Search for the cell housing the specified text and yield its (X, Y) center coordinate. 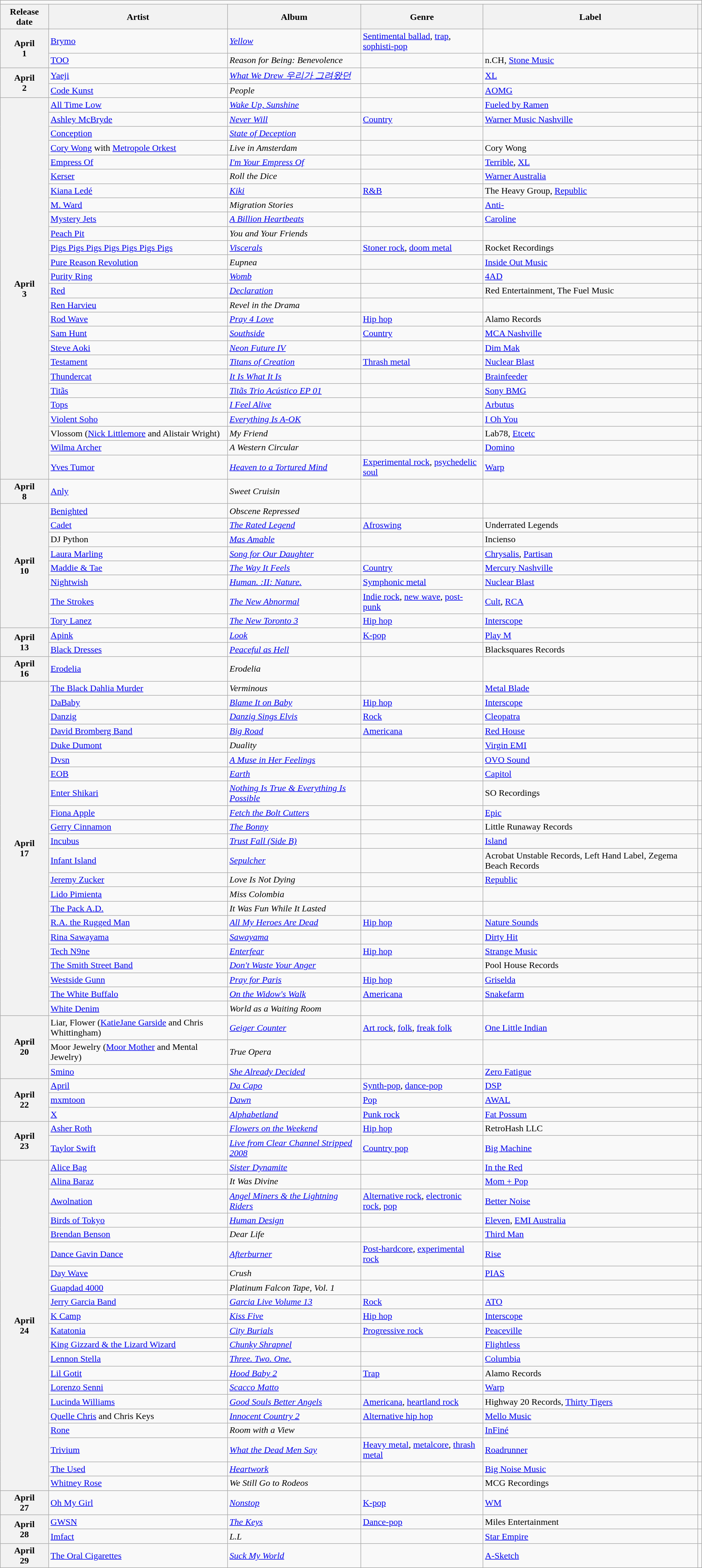
Caroline (590, 219)
Yaeji (138, 76)
April28 (25, 1529)
Lucinda Williams (138, 1402)
Westside Gunn (138, 980)
Americana, heartland rock (422, 1402)
Kiki (294, 191)
Guapdad 4000 (138, 1287)
Cadet (138, 525)
Inside Out Music (590, 262)
Sam Hunt (138, 334)
Steve Aoki (138, 348)
A Western Circular (294, 448)
The Bonny (294, 827)
Katatonia (138, 1330)
April3 (25, 289)
Conception (138, 134)
AOMG (590, 91)
Cleopatra (590, 717)
April27 (25, 1502)
Sweet Cruisin (294, 492)
April22 (25, 1100)
April17 (25, 848)
Reason for Being: Benevolence (294, 60)
Titãs Trio Acústico EP 01 (294, 391)
April (138, 1086)
Album (294, 17)
Don't Waste Your Anger (294, 965)
Zero Fatigue (590, 1071)
Anly (138, 492)
Mystery Jets (138, 219)
Chunky Shrapnel (294, 1345)
Afroswing (422, 525)
Domino (590, 448)
Trivium (138, 1450)
Thrash metal (422, 362)
I Oh You (590, 419)
Wilma Archer (138, 448)
April23 (25, 1141)
April2 (25, 83)
Apink (138, 635)
The New Toronto 3 (294, 621)
MCG Recordings (590, 1483)
Danzig Sings Elvis (294, 717)
Innocent Country 2 (294, 1416)
Star Empire (590, 1536)
The Strokes (138, 602)
Asher Roth (138, 1129)
Laura Marling (138, 553)
Mercury Nashville (590, 568)
Post-hardcore, experimental rock (422, 1254)
Pool House Records (590, 965)
Kiana Ledé (138, 191)
Pray 4 Love (294, 319)
Liar, Flower (KatieJane Garside and Chris Whittingham) (138, 1027)
Fiona Apple (138, 812)
Infant Island (138, 861)
Virgin EMI (590, 745)
DaBaby (138, 702)
Cory Wong (590, 148)
A-Sketch (590, 1556)
Pigs Pigs Pigs Pigs Pigs Pigs Pigs (138, 248)
It Was Fun While It Lasted (294, 908)
Columbia (590, 1359)
Big Road (294, 731)
Pop (422, 1100)
Scacco Matto (294, 1388)
Da Capo (294, 1086)
Benighted (138, 511)
Rod Wave (138, 319)
Empress Of (138, 162)
Neon Future IV (294, 348)
Eleven, EMI Australia (590, 1220)
Geiger Counter (294, 1027)
Jeremy Zucker (138, 880)
Lorenzo Senni (138, 1388)
Black Dresses (138, 649)
My Friend (294, 433)
Fetch the Bolt Cutters (294, 812)
Brainfeeder (590, 376)
She Already Decided (294, 1071)
Pure Reason Revolution (138, 262)
Griselda (590, 980)
Epic (590, 812)
Jerry Garcia Band (138, 1302)
White Denim (138, 1008)
The White Buffalo (138, 994)
Whitney Rose (138, 1483)
Love Is Not Dying (294, 880)
Big Noise Music (590, 1469)
Imfact (138, 1536)
Revel in the Drama (294, 305)
Hood Baby 2 (294, 1373)
R.A. the Rugged Man (138, 923)
AWAL (590, 1100)
ATO (590, 1302)
Yellow (294, 41)
King Gizzard & the Lizard Wizard (138, 1345)
April16 (25, 669)
Dim Mak (590, 348)
Underrated Legends (590, 525)
It Was Divine (294, 1182)
Mom + Pop (590, 1182)
Terrible, XL (590, 162)
Release date (25, 17)
Human Design (294, 1220)
April8 (25, 492)
SO Recordings (590, 793)
Synth-pop, dance-pop (422, 1086)
April10 (25, 566)
Progressive rock (422, 1330)
Crush (294, 1273)
Big Machine (590, 1148)
Heartwork (294, 1469)
Fat Possum (590, 1114)
Art rock, folk, freak folk (422, 1027)
Sentimental ballad, trap, sophisti-pop (422, 41)
Lab78, Etcetc (590, 433)
Never Will (294, 119)
Live in Amsterdam (294, 148)
The Used (138, 1469)
Artist (138, 17)
Alternative rock, electronic rock, pop (422, 1201)
DJ Python (138, 539)
DSP (590, 1086)
Rise (590, 1254)
K Camp (138, 1316)
Alternative hip hop (422, 1416)
Tory Lanez (138, 621)
Thundercat (138, 376)
You and Your Friends (294, 233)
Room with a View (294, 1430)
XL (590, 76)
Titãs (138, 391)
Suck My World (294, 1556)
Label (590, 17)
Peach Pit (138, 233)
OVO Sound (590, 759)
Chrysalis, Partisan (590, 553)
Nothing Is True & Everything Is Possible (294, 793)
Play M (590, 635)
The Pack A.D. (138, 908)
Capitol (590, 774)
InFiné (590, 1430)
World as a Waiting Room (294, 1008)
The Rated Legend (294, 525)
Little Runaway Records (590, 827)
Yves Tumor (138, 467)
Song for Our Daughter (294, 553)
Experimental rock, psychedelic soul (422, 467)
Birds of Tokyo (138, 1220)
The Smith Street Band (138, 965)
Dvsn (138, 759)
Verminous (294, 688)
Flowers on the Weekend (294, 1129)
Three. Two. One. (294, 1359)
Genre (422, 17)
Good Souls Better Angels (294, 1402)
Dance-pop (422, 1522)
Day Wave (138, 1273)
Nightwish (138, 582)
n.CH, Stone Music (590, 60)
Brymo (138, 41)
X (138, 1114)
The Oral Cigarettes (138, 1556)
April24 (25, 1325)
A Muse in Her Feelings (294, 759)
Smino (138, 1071)
Oh My Girl (138, 1502)
Duality (294, 745)
Acrobat Unstable Records, Left Hand Label, Zegema Beach Records (590, 861)
Nonstop (294, 1502)
Warner Music Nashville (590, 119)
One Little Indian (590, 1027)
Punk rock (422, 1114)
Miss Colombia (294, 894)
Garcia Live Volume 13 (294, 1302)
Tech N9ne (138, 951)
Declaration (294, 290)
Red (138, 290)
All My Heroes Are Dead (294, 923)
Lennon Stella (138, 1359)
Cult, RCA (590, 602)
Dirty Hit (590, 937)
Mas Amable (294, 539)
State of Deception (294, 134)
R&B (422, 191)
Obscene Repressed (294, 511)
Alice Bag (138, 1167)
Arbutus (590, 405)
On the Widow's Walk (294, 994)
MCA Nashville (590, 334)
A Billion Heartbeats (294, 219)
Platinum Falcon Tape, Vol. 1 (294, 1287)
Enterfear (294, 951)
Country pop (422, 1148)
The New Abnormal (294, 602)
April29 (25, 1556)
Red House (590, 731)
Alphabetland (294, 1114)
Gerry Cinnamon (138, 827)
Republic (590, 880)
Moor Jewelry (Moor Mother and Mental Jewelry) (138, 1052)
Peaceful as Hell (294, 649)
Symphonic metal (422, 582)
Trust Fall (Side B) (294, 841)
Sepulcher (294, 861)
Fueled by Ramen (590, 105)
David Bromberg Band (138, 731)
Alina Baraz (138, 1182)
Dawn (294, 1100)
Testament (138, 362)
mxmtoon (138, 1100)
Incienso (590, 539)
PIAS (590, 1273)
April13 (25, 642)
What the Dead Men Say (294, 1450)
GWSN (138, 1522)
Incubus (138, 841)
Danzig (138, 717)
Titans of Creation (294, 362)
The Way It Feels (294, 568)
Anti- (590, 205)
Stoner rock, doom metal (422, 248)
Vlossom (Nick Littlemore and Alistair Wright) (138, 433)
Roadrunner (590, 1450)
Angel Miners & the Lightning Riders (294, 1201)
Ashley McBryde (138, 119)
Womb (294, 276)
L.L (294, 1536)
Violent Soho (138, 419)
All Time Low (138, 105)
Sawayama (294, 937)
Roll the Dice (294, 176)
Indie rock, new wave, post-punk (422, 602)
The Black Dahlia Murder (138, 688)
I'm Your Empress Of (294, 162)
Warner Australia (590, 176)
Dear Life (294, 1234)
Nature Sounds (590, 923)
It Is What It Is (294, 376)
Rina Sawayama (138, 937)
Brendan Benson (138, 1234)
Eupnea (294, 262)
April1 (25, 48)
We Still Go to Rodeos (294, 1483)
Lido Pimienta (138, 894)
Dance Gavin Dance (138, 1254)
People (294, 91)
Pray for Paris (294, 980)
Taylor Swift (138, 1148)
Purity Ring (138, 276)
What We Drew 우리가 그려왔던 (294, 76)
Awolnation (138, 1201)
Everything Is A-OK (294, 419)
Afterburner (294, 1254)
April20 (25, 1047)
I Feel Alive (294, 405)
Southside (294, 334)
Sony BMG (590, 391)
Viscerals (294, 248)
Quelle Chris and Chris Keys (138, 1416)
M. Ward (138, 205)
Tops (138, 405)
Better Noise (590, 1201)
Rone (138, 1430)
Mello Music (590, 1416)
Blame It on Baby (294, 702)
Blacksquares Records (590, 649)
Wake Up, Sunshine (294, 105)
Maddie & Tae (138, 568)
Rocket Recordings (590, 248)
True Opera (294, 1052)
Live from Clear Channel Stripped 2008 (294, 1148)
Snakefarm (590, 994)
Duke Dumont (138, 745)
Earth (294, 774)
Heaven to a Tortured Mind (294, 467)
Red Entertainment, The Fuel Music (590, 290)
Look (294, 635)
Flightless (590, 1345)
Peaceville (590, 1330)
WM (590, 1502)
The Heavy Group, Republic (590, 191)
Sister Dynamite (294, 1167)
Human. :II: Nature. (294, 582)
Trap (422, 1373)
4AD (590, 276)
Third Man (590, 1234)
Miles Entertainment (590, 1522)
Ren Harvieu (138, 305)
Kerser (138, 176)
Migration Stories (294, 205)
Strange Music (590, 951)
TOO (138, 60)
The Keys (294, 1522)
EOB (138, 774)
Lil Gotit (138, 1373)
Highway 20 Records, Thirty Tigers (590, 1402)
RetroHash LLC (590, 1129)
Island (590, 841)
City Burials (294, 1330)
Cory Wong with Metropole Orkest (138, 148)
Code Kunst (138, 91)
In the Red (590, 1167)
Enter Shikari (138, 793)
Kiss Five (294, 1316)
Metal Blade (590, 688)
Heavy metal, metalcore, thrash metal (422, 1450)
